Locate the cell with the specified text and output its (x, y) center coordinate. 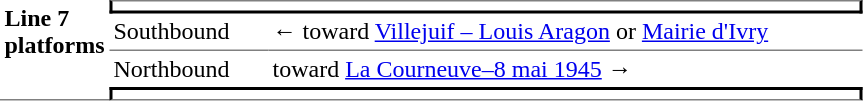
toward La Courneuve–8 mai 1945 → (565, 69)
Northbound (188, 69)
← toward Villejuif – Louis Aragon or Mairie d'Ivry (565, 33)
Southbound (188, 33)
Line 7 platforms (54, 50)
